Detect which cell encompasses the target text, then output its (x, y) center coordinate. 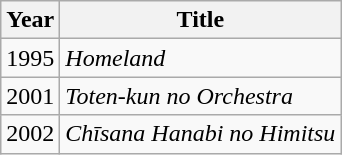
2001 (30, 96)
Title (200, 20)
Chīsana Hanabi no Himitsu (200, 134)
Toten-kun no Orchestra (200, 96)
2002 (30, 134)
1995 (30, 58)
Homeland (200, 58)
Year (30, 20)
